Search for the cell housing the specified text and yield its [x, y] center coordinate. 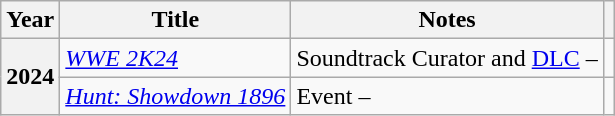
Event – [447, 96]
Notes [447, 20]
2024 [30, 77]
Title [176, 20]
Soundtrack Curator and DLC – [447, 58]
Hunt: Showdown 1896 [176, 96]
Year [30, 20]
WWE 2K24 [176, 58]
